Search for the cell housing the specified text and yield its [X, Y] center coordinate. 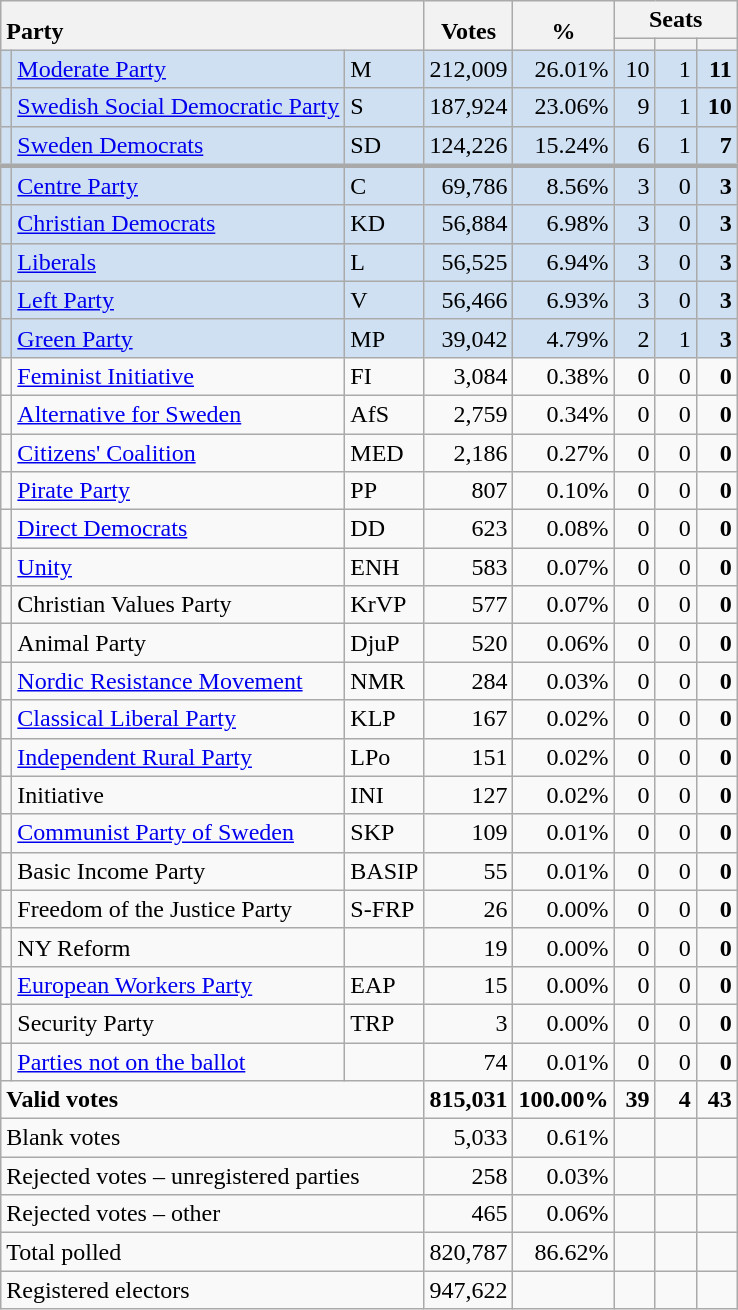
L [384, 262]
56,884 [468, 224]
807 [468, 491]
151 [468, 757]
Unity [178, 567]
2,759 [468, 414]
74 [468, 1061]
55 [468, 871]
SD [384, 146]
Sweden Democrats [178, 146]
Votes [468, 26]
86.62% [564, 1252]
212,009 [468, 69]
Nordic Resistance Movement [178, 681]
43 [716, 1100]
0.27% [564, 453]
NY Reform [178, 947]
LPo [384, 757]
167 [468, 719]
124,226 [468, 146]
DjuP [384, 643]
Animal Party [178, 643]
FI [384, 376]
Centre Party [178, 186]
284 [468, 681]
4.79% [564, 338]
Pirate Party [178, 491]
26.01% [564, 69]
Freedom of the Justice Party [178, 909]
Christian Democrats [178, 224]
6.94% [564, 262]
INI [384, 795]
Registered electors [212, 1290]
Alternative for Sweden [178, 414]
Rejected votes – unregistered parties [212, 1176]
S-FRP [384, 909]
0.10% [564, 491]
EAP [384, 985]
Parties not on the ballot [178, 1061]
M [384, 69]
Rejected votes – other [212, 1214]
39,042 [468, 338]
Valid votes [212, 1100]
KrVP [384, 605]
Independent Rural Party [178, 757]
Feminist Initiative [178, 376]
3,084 [468, 376]
Initiative [178, 795]
KD [384, 224]
DD [384, 529]
109 [468, 833]
Direct Democrats [178, 529]
Blank votes [212, 1138]
19 [468, 947]
Liberals [178, 262]
BASIP [384, 871]
0.38% [564, 376]
127 [468, 795]
S [384, 107]
583 [468, 567]
623 [468, 529]
56,525 [468, 262]
187,924 [468, 107]
SKP [384, 833]
9 [634, 107]
PP [384, 491]
0.08% [564, 529]
15.24% [564, 146]
26 [468, 909]
577 [468, 605]
MP [384, 338]
815,031 [468, 1100]
520 [468, 643]
Classical Liberal Party [178, 719]
Communist Party of Sweden [178, 833]
7 [716, 146]
39 [634, 1100]
8.56% [564, 186]
Left Party [178, 300]
15 [468, 985]
C [384, 186]
Security Party [178, 1023]
V [384, 300]
258 [468, 1176]
6 [634, 146]
AfS [384, 414]
% [564, 26]
Basic Income Party [178, 871]
820,787 [468, 1252]
ENH [384, 567]
4 [676, 1100]
Citizens' Coalition [178, 453]
947,622 [468, 1290]
69,786 [468, 186]
23.06% [564, 107]
Green Party [178, 338]
Christian Values Party [178, 605]
TRP [384, 1023]
Total polled [212, 1252]
Seats [676, 20]
465 [468, 1214]
100.00% [564, 1100]
2,186 [468, 453]
6.98% [564, 224]
6.93% [564, 300]
Party [212, 26]
MED [384, 453]
KLP [384, 719]
2 [634, 338]
European Workers Party [178, 985]
Moderate Party [178, 69]
56,466 [468, 300]
0.34% [564, 414]
NMR [384, 681]
Swedish Social Democratic Party [178, 107]
5,033 [468, 1138]
0.61% [564, 1138]
11 [716, 69]
